Identify which cell holds the provided text, then report its (X, Y) central coordinate. 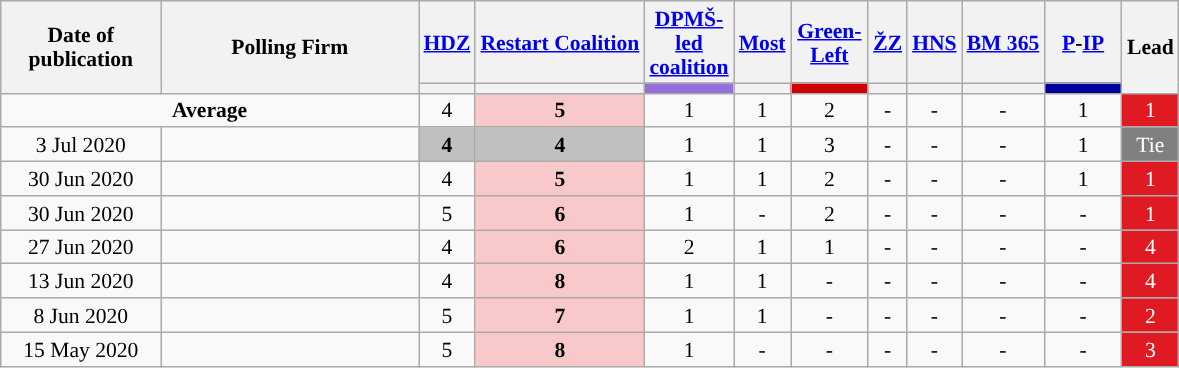
P-IP (1083, 42)
ŽZ (888, 42)
3 Jul 2020 (81, 145)
Average (210, 110)
Date of publication (81, 47)
Polling Firm (290, 47)
Most (762, 42)
Tie (1150, 145)
Lead (1150, 47)
13 Jun 2020 (81, 281)
15 May 2020 (81, 349)
BM 365 (1004, 42)
Green-Left (830, 42)
HNS (934, 42)
DPMŠ-led coalition (688, 42)
8 Jun 2020 (81, 315)
Restart Coalition (560, 42)
HDZ (446, 42)
27 Jun 2020 (81, 247)
7 (560, 315)
